From the cell containing the given text, extract its center point as (x, y) coordinate. 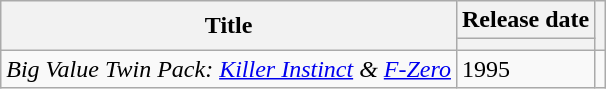
Big Value Twin Pack: Killer Instinct & F-Zero (229, 69)
Title (229, 26)
Release date (525, 20)
1995 (525, 69)
